Extract the [x, y] coordinate from the center of the cell holding the provided text.  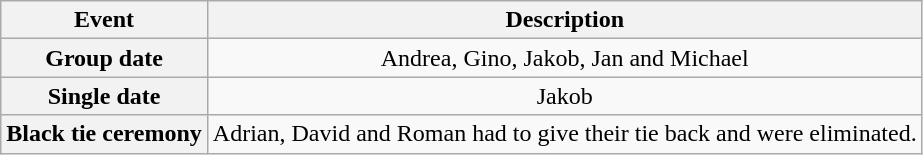
Single date [104, 96]
Jakob [564, 96]
Event [104, 20]
Group date [104, 58]
Adrian, David and Roman had to give their tie back and were eliminated. [564, 134]
Black tie ceremony [104, 134]
Andrea, Gino, Jakob, Jan and Michael [564, 58]
Description [564, 20]
